Provide the (X, Y) coordinate of the cell's center where the given text is located.  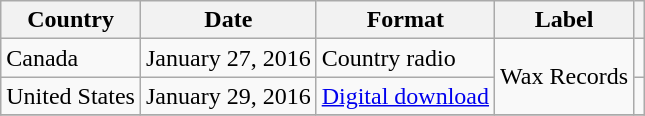
Country (71, 20)
January 27, 2016 (228, 58)
Format (405, 20)
Wax Records (564, 77)
January 29, 2016 (228, 96)
Canada (71, 58)
Country radio (405, 58)
Label (564, 20)
Digital download (405, 96)
Date (228, 20)
United States (71, 96)
